Scan for the cell matching the given text and deliver its (x, y) coordinate at center. 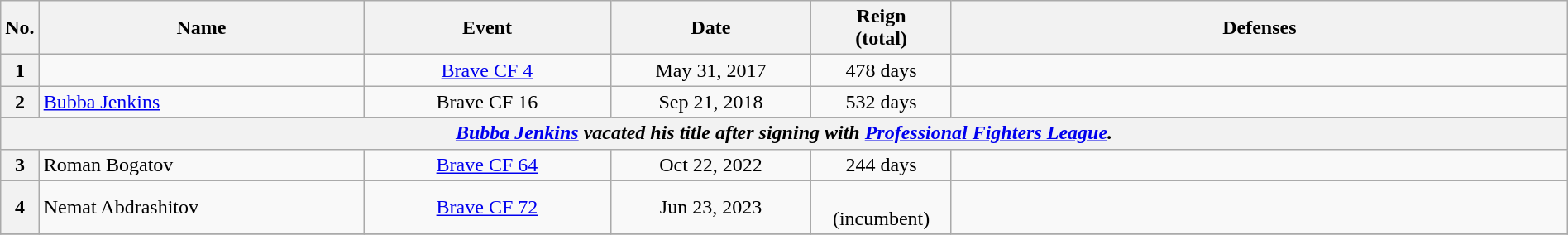
Defenses (1259, 28)
Oct 22, 2022 (711, 165)
No. (20, 28)
Sep 21, 2018 (711, 102)
Jun 23, 2023 (711, 207)
Brave CF 72 (488, 207)
Event (488, 28)
Bubba Jenkins (202, 102)
Brave CF 4 (488, 70)
Brave CF 64 (488, 165)
4 (20, 207)
Reign(total) (882, 28)
Date (711, 28)
May 31, 2017 (711, 70)
478 days (882, 70)
532 days (882, 102)
Roman Bogatov (202, 165)
244 days (882, 165)
2 (20, 102)
Nemat Abdrashitov (202, 207)
(incumbent) (882, 207)
Bubba Jenkins vacated his title after signing with Professional Fighters League. (784, 133)
Name (202, 28)
3 (20, 165)
Brave CF 16 (488, 102)
1 (20, 70)
